Output the (x, y) coordinate of the center of the cell containing the given text.  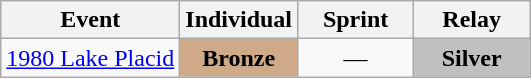
Relay (472, 20)
Event (90, 20)
Silver (472, 58)
1980 Lake Placid (90, 58)
Individual (239, 20)
— (356, 58)
Sprint (356, 20)
Bronze (239, 58)
